Detect which cell encompasses the target text, then output its [X, Y] center coordinate. 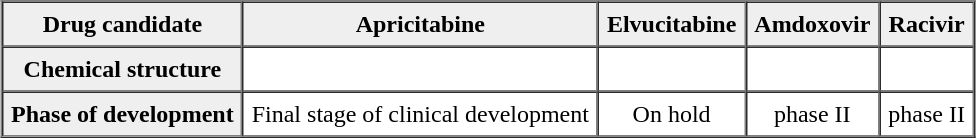
Final stage of clinical development [420, 114]
On hold [672, 114]
Drug candidate [122, 24]
Phase of development [122, 114]
Elvucitabine [672, 24]
Apricitabine [420, 24]
Racivir [926, 24]
Amdoxovir [812, 24]
Chemical structure [122, 68]
